Search for the cell housing the specified text and yield its (X, Y) center coordinate. 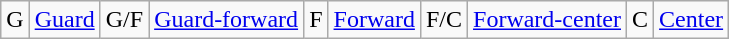
G (15, 20)
Guard (64, 20)
F/C (444, 20)
Forward (374, 20)
F (316, 20)
Forward-center (548, 20)
Center (692, 20)
C (640, 20)
G/F (124, 20)
Guard-forward (226, 20)
